Search for the cell housing the specified text and yield its [x, y] center coordinate. 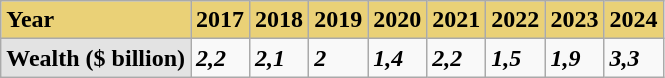
2019 [338, 20]
3,3 [634, 58]
2020 [398, 20]
1,5 [516, 58]
2021 [456, 20]
1,4 [398, 58]
2 [338, 58]
2018 [280, 20]
2023 [574, 20]
2022 [516, 20]
2017 [220, 20]
Year [96, 20]
2,1 [280, 58]
2024 [634, 20]
1,9 [574, 58]
Wealth ($ billion) [96, 58]
